Return (x, y) of the center of cell containing provided text 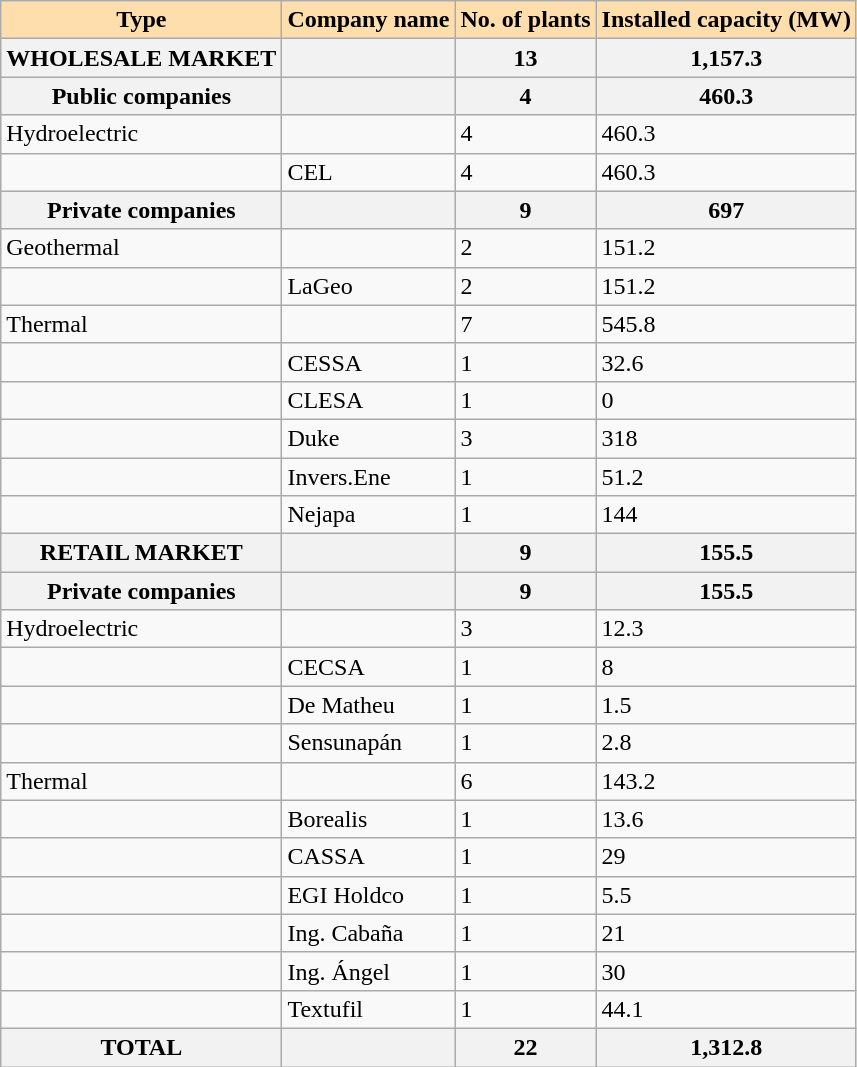
5.5 (726, 895)
1,312.8 (726, 1047)
Ing. Ángel (368, 971)
22 (526, 1047)
CECSA (368, 667)
30 (726, 971)
12.3 (726, 629)
TOTAL (142, 1047)
CASSA (368, 857)
CLESA (368, 400)
EGI Holdco (368, 895)
143.2 (726, 781)
Invers.Ene (368, 477)
32.6 (726, 362)
De Matheu (368, 705)
1.5 (726, 705)
21 (726, 933)
CESSA (368, 362)
8 (726, 667)
No. of plants (526, 20)
Textufil (368, 1009)
Borealis (368, 819)
Type (142, 20)
44.1 (726, 1009)
0 (726, 400)
1,157.3 (726, 58)
318 (726, 438)
6 (526, 781)
Public companies (142, 96)
RETAIL MARKET (142, 553)
CEL (368, 172)
Company name (368, 20)
697 (726, 210)
Installed capacity (MW) (726, 20)
51.2 (726, 477)
Sensunapán (368, 743)
29 (726, 857)
Ing. Cabaña (368, 933)
Duke (368, 438)
545.8 (726, 324)
13.6 (726, 819)
13 (526, 58)
LaGeo (368, 286)
Geothermal (142, 248)
2.8 (726, 743)
7 (526, 324)
144 (726, 515)
Nejapa (368, 515)
WHOLESALE MARKET (142, 58)
